Find where the given text appears and provide that cell's center as (X, Y) coordinate. 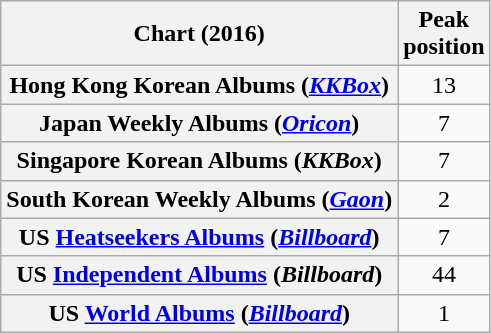
1 (444, 313)
Hong Kong Korean Albums (KKBox) (200, 85)
US Independent Albums (Billboard) (200, 275)
Peak position (444, 34)
Singapore Korean Albums (KKBox) (200, 161)
US Heatseekers Albums (Billboard) (200, 237)
Japan Weekly Albums (Oricon) (200, 123)
44 (444, 275)
13 (444, 85)
2 (444, 199)
US World Albums (Billboard) (200, 313)
South Korean Weekly Albums (Gaon) (200, 199)
Chart (2016) (200, 34)
